Find where the given text appears and provide that cell's center as [X, Y] coordinate. 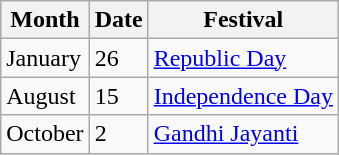
October [45, 134]
Independence Day [243, 96]
Festival [243, 20]
15 [118, 96]
Republic Day [243, 58]
Gandhi Jayanti [243, 134]
August [45, 96]
Date [118, 20]
Month [45, 20]
January [45, 58]
2 [118, 134]
26 [118, 58]
